Find where the given text appears and provide that cell's center as [x, y] coordinate. 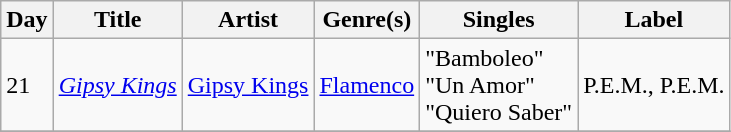
"Bamboleo""Un Amor""Quiero Saber" [499, 85]
Artist [248, 20]
21 [27, 85]
Day [27, 20]
P.E.M., P.E.M. [654, 85]
Singles [499, 20]
Flamenco [367, 85]
Title [118, 20]
Genre(s) [367, 20]
Label [654, 20]
